For the text-containing cell, return its midpoint in [X, Y] coordinate format. 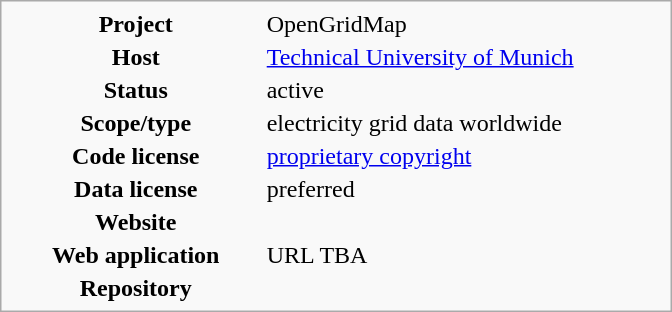
Host [136, 57]
Status [136, 90]
OpenGridMap [464, 24]
Website [136, 222]
Code license [136, 156]
URL TBA [464, 255]
preferred [464, 189]
active [464, 90]
Technical University of Munich [464, 57]
Scope/type [136, 123]
Repository [136, 288]
Data license [136, 189]
proprietary copyright [464, 156]
electricity grid data worldwide [464, 123]
Project [136, 24]
Web application [136, 255]
